Capture the cell that displays the provided text and extract its [x, y] central coordinate. 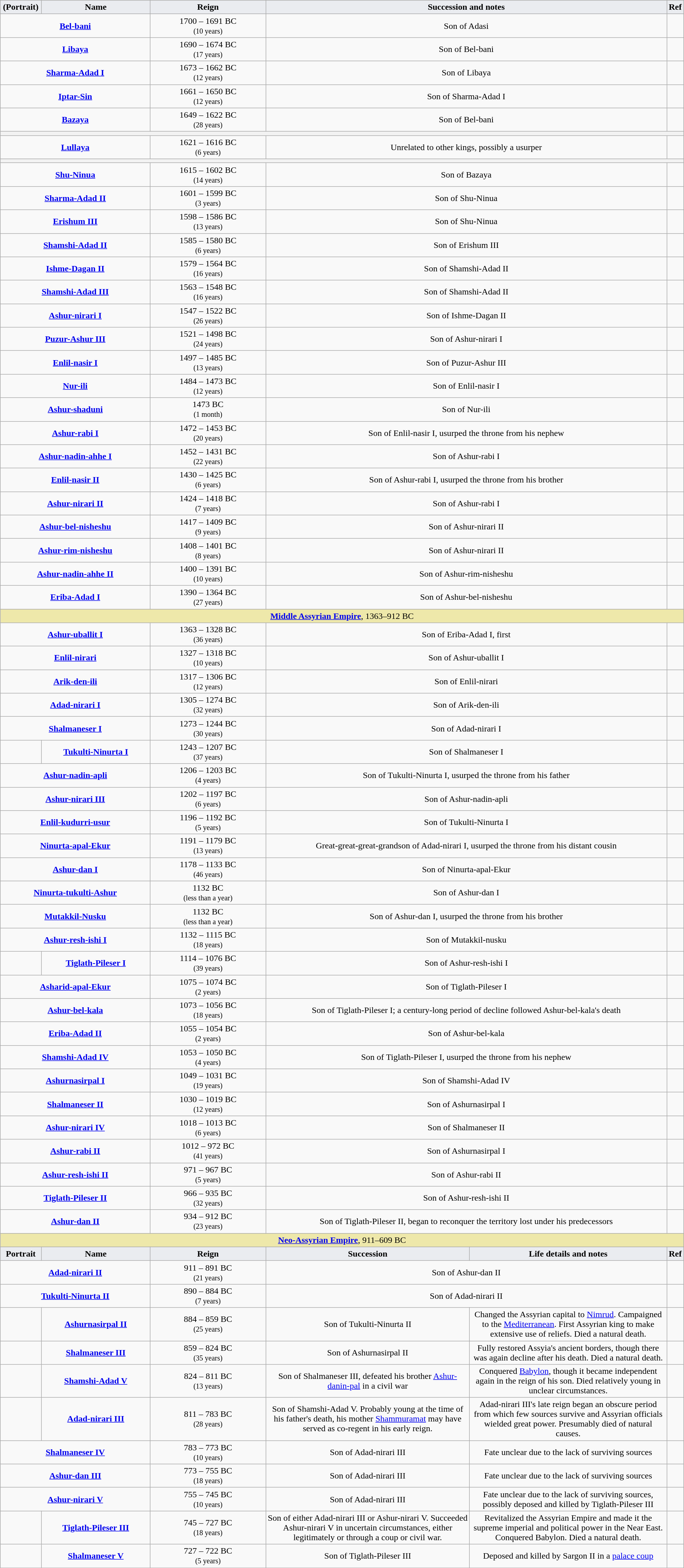
1191 – 1179 BC(13 years) [208, 846]
1206 – 1203 BC(4 years) [208, 775]
1273 – 1244 BC(30 years) [208, 728]
Ashur-bel-kala [75, 1010]
1430 – 1425 BC(6 years) [208, 480]
Son of Tiglath-Pileser I; a century-long period of decline followed Ashur-bel-kala's death [466, 1010]
Son of Ishme-Dagan II [466, 315]
Ishme-Dagan II [75, 268]
911 – 891 BC(21 years) [208, 1272]
1018 – 1013 BC(6 years) [208, 1127]
Ashur-nadin-apli [75, 775]
Ashur-shaduni [75, 409]
Ashur-nirari III [75, 799]
Ashur-nadin-ahhe II [75, 574]
Ashur-nirari V [75, 1499]
1598 – 1586 BC(13 years) [208, 222]
Enlil-nasir II [75, 480]
1690 – 1674 BC(17 years) [208, 49]
Son of Ninurta-apal-Ekur [466, 869]
1317 – 1306 BC(12 years) [208, 681]
Enlil-kudurri-usur [75, 822]
Son of Tiglath-Pileser III [368, 1556]
755 – 745 BC(10 years) [208, 1499]
Bazaya [75, 120]
Ninurta-tukulti-Ashur [75, 893]
Son of Tiglath-Pileser I, usurped the throne from his nephew [466, 1057]
1547 – 1522 BC(26 years) [208, 315]
Ashur-rim-nisheshu [75, 550]
Tiglath-Pileser I [96, 963]
Ashur-rabi I [75, 433]
1114 – 1076 BC(39 years) [208, 963]
Son of Shamshi-Adad V. Probably young at the time of his father's death, his mother Shammuramat may have served as co-regent in his early reign. [368, 1419]
Adad-nirari II [75, 1272]
811 – 783 BC(28 years) [208, 1419]
Ninurta-apal-Ekur [75, 846]
1601 – 1599 BC(3 years) [208, 198]
Son of Enlil-nirari [466, 681]
Ashur-dan III [75, 1476]
Son of Erishum III [466, 245]
1132 – 1115 BC(18 years) [208, 940]
1012 – 972 BC(41 years) [208, 1151]
Conquered Babylon, though it became independent again in the reign of his son. Died relatively young in unclear circumstances. [568, 1381]
934 – 912 BC(23 years) [208, 1221]
Puzur-Ashur III [75, 339]
Son of Adad-nirari II [466, 1296]
Shalmaneser I [75, 728]
1649 – 1622 BC(28 years) [208, 120]
1363 – 1328 BC(36 years) [208, 634]
Asharid-apal-Ekur [75, 987]
Son of Ashur-rabi II [466, 1174]
Adad-nirari I [75, 705]
Shalmaneser V [96, 1556]
Son of Nur-ili [466, 409]
Son of Shalmaneser III, defeated his brother Ashur-danin-pal in a civil war [368, 1381]
1243 – 1207 BC(37 years) [208, 752]
Son of Ashur-nirari I [466, 339]
824 – 811 BC(13 years) [208, 1381]
Fate unclear due to the lack of surviving sources, possibly deposed and killed by Tiglath-Pileser III [568, 1499]
1053 – 1050 BC(4 years) [208, 1057]
(Portrait) [21, 7]
1563 – 1548 BC(16 years) [208, 292]
1452 – 1431 BC(22 years) [208, 456]
Shamshi-Adad V [96, 1381]
966 – 935 BC(32 years) [208, 1198]
Son of Ashur-nadin-apli [466, 799]
1585 – 1580 BC(6 years) [208, 245]
Changed the Assyrian capital to Nimrud. Campaigned to the Mediterranean. First Assyrian king to make extensive use of reliefs. Died a natural death. [568, 1324]
Ashurnasirpal II [96, 1324]
Ashur-resh-ishi I [75, 940]
Son of Tukulti-Ninurta I, usurped the throne from his father [466, 775]
Son of Ashur-rim-nisheshu [466, 574]
Enlil-nirari [75, 658]
Ashur-bel-nisheshu [75, 527]
1073 – 1056 BC(18 years) [208, 1010]
Son of Puzur-Ashur III [466, 362]
Son of Shamshi-Adad IV [466, 1080]
Son of Bazaya [466, 175]
Shalmaneser II [75, 1104]
Succession [368, 1254]
Son of Shalmaneser I [466, 752]
Son of Mutakkil-nusku [466, 940]
Tukulti-Ninurta I [96, 752]
Nur-ili [75, 386]
Neo-Assyrian Empire, 911–609 BC [342, 1240]
Mutakkil-Nusku [75, 916]
859 – 824 BC(35 years) [208, 1353]
890 – 884 BC(7 years) [208, 1296]
1196 – 1192 BC(5 years) [208, 822]
Lullaya [75, 147]
Tiglath-Pileser III [96, 1528]
Son of Enlil-nasir I, usurped the throne from his nephew [466, 433]
1700 – 1691 BC(10 years) [208, 26]
Son of Libaya [466, 73]
Son of Ashur-resh-ishi I [466, 963]
1390 – 1364 BC(27 years) [208, 597]
1408 – 1401 BC(8 years) [208, 550]
Son of Ashur-dan I [466, 893]
Ashur-dan II [75, 1221]
1178 – 1133 BC(46 years) [208, 869]
Son of Adad-nirari I [466, 728]
Son of Arik-den-ili [466, 705]
Ashur-dan I [75, 869]
Shalmaneser III [96, 1353]
Son of Ashur-resh-ishi II [466, 1198]
Shalmaneser IV [75, 1452]
Son of Sharma-Adad I [466, 96]
Son of Adasi [466, 26]
773 – 755 BC(18 years) [208, 1476]
1424 – 1418 BC(7 years) [208, 503]
Middle Assyrian Empire, 1363–912 BC [342, 616]
Arik-den-ili [75, 681]
Enlil-nasir I [75, 362]
884 – 859 BC(25 years) [208, 1324]
Son of Shalmaneser II [466, 1127]
Shamshi-Adad IV [75, 1057]
Ashur-nirari I [75, 315]
Bel-bani [75, 26]
Ashur-resh-ishi II [75, 1174]
Erishum III [75, 222]
Ashur-nirari IV [75, 1127]
Son of Ashur-rabi I, usurped the throne from his brother [466, 480]
Sharma-Adad I [75, 73]
Son of Ashur-bel-nisheshu [466, 597]
1417 – 1409 BC(9 years) [208, 527]
1521 – 1498 BC(24 years) [208, 339]
1305 – 1274 BC(32 years) [208, 705]
1484 – 1473 BC(12 years) [208, 386]
Ashur-rabi II [75, 1151]
Adad-nirari III [96, 1419]
Shamshi-Adad III [75, 292]
Ashur-nadin-ahhe I [75, 456]
Ashur-nirari II [75, 503]
1030 – 1019 BC(12 years) [208, 1104]
Revitalized the Assyrian Empire and made it the supreme imperial and political power in the Near East. Conquered Babylon. Died a natural death. [568, 1528]
745 – 727 BC(18 years) [208, 1528]
783 – 773 BC(10 years) [208, 1452]
Son of Eriba-Adad I, first [466, 634]
1327 – 1318 BC(10 years) [208, 658]
1400 – 1391 BC(10 years) [208, 574]
Shamshi-Adad II [75, 245]
1472 – 1453 BC(20 years) [208, 433]
1621 – 1616 BC(6 years) [208, 147]
Son of Tiglath-Pileser I [466, 987]
Unrelated to other kings, possibly a usurper [466, 147]
Ashur-uballit I [75, 634]
Iptar-Sin [75, 96]
1673 – 1662 BC(12 years) [208, 73]
Portrait [21, 1254]
Tiglath-Pileser II [75, 1198]
1049 – 1031 BC(19 years) [208, 1080]
Son of Tukulti-Ninurta I [466, 822]
1497 – 1485 BC(13 years) [208, 362]
1055 – 1054 BC(2 years) [208, 1034]
Son of Enlil-nasir I [466, 386]
Son of Ashur-bel-kala [466, 1034]
Son of Ashur-dan I, usurped the throne from his brother [466, 916]
1473 BC(1 month) [208, 409]
Succession and notes [466, 7]
Shu-Ninua [75, 175]
Son of Tukulti-Ninurta II [368, 1324]
Son of Ashur-dan II [466, 1272]
971 – 967 BC(5 years) [208, 1174]
1579 – 1564 BC(16 years) [208, 268]
1202 – 1197 BC(6 years) [208, 799]
1615 – 1602 BC(14 years) [208, 175]
Deposed and killed by Sargon II in a palace coup [568, 1556]
Son of Ashurnasirpal II [368, 1353]
1075 – 1074 BC(2 years) [208, 987]
Great-great-great-grandson of Adad-nirari I, usurped the throne from his distant cousin [466, 846]
Tukulti-Ninurta II [75, 1296]
Eriba-Adad I [75, 597]
727 – 722 BC(5 years) [208, 1556]
1661 – 1650 BC(12 years) [208, 96]
Eriba-Adad II [75, 1034]
Son of Tiglath-Pileser II, began to reconquer the territory lost under his predecessors [466, 1221]
Son of Ashur-uballit I [466, 658]
Fully restored Assyia's ancient borders, though there was again decline after his death. Died a natural death. [568, 1353]
Ashurnasirpal I [75, 1080]
Libaya [75, 49]
Life details and notes [568, 1254]
Sharma-Adad II [75, 198]
